Output the (x, y) coordinate of the center of the cell containing the given text.  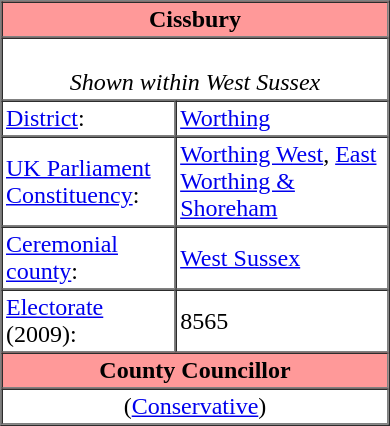
Cissbury (196, 20)
Worthing West, East Worthing & Shoreham (282, 181)
UK Parliament Constituency: (89, 181)
Shown within West Sussex (196, 70)
(Conservative) (196, 406)
County Councillor (196, 370)
8565 (282, 322)
Electorate (2009): (89, 322)
West Sussex (282, 258)
District: (89, 118)
Worthing (282, 118)
Ceremonial county: (89, 258)
